Scan for the cell matching the given text and deliver its [x, y] coordinate at center. 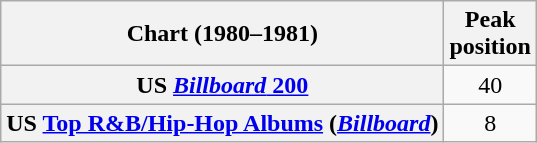
Chart (1980–1981) [222, 34]
Peakposition [490, 34]
8 [490, 123]
40 [490, 85]
US Top R&B/Hip-Hop Albums (Billboard) [222, 123]
US Billboard 200 [222, 85]
